Output the [X, Y] coordinate of the center of the cell containing the given text.  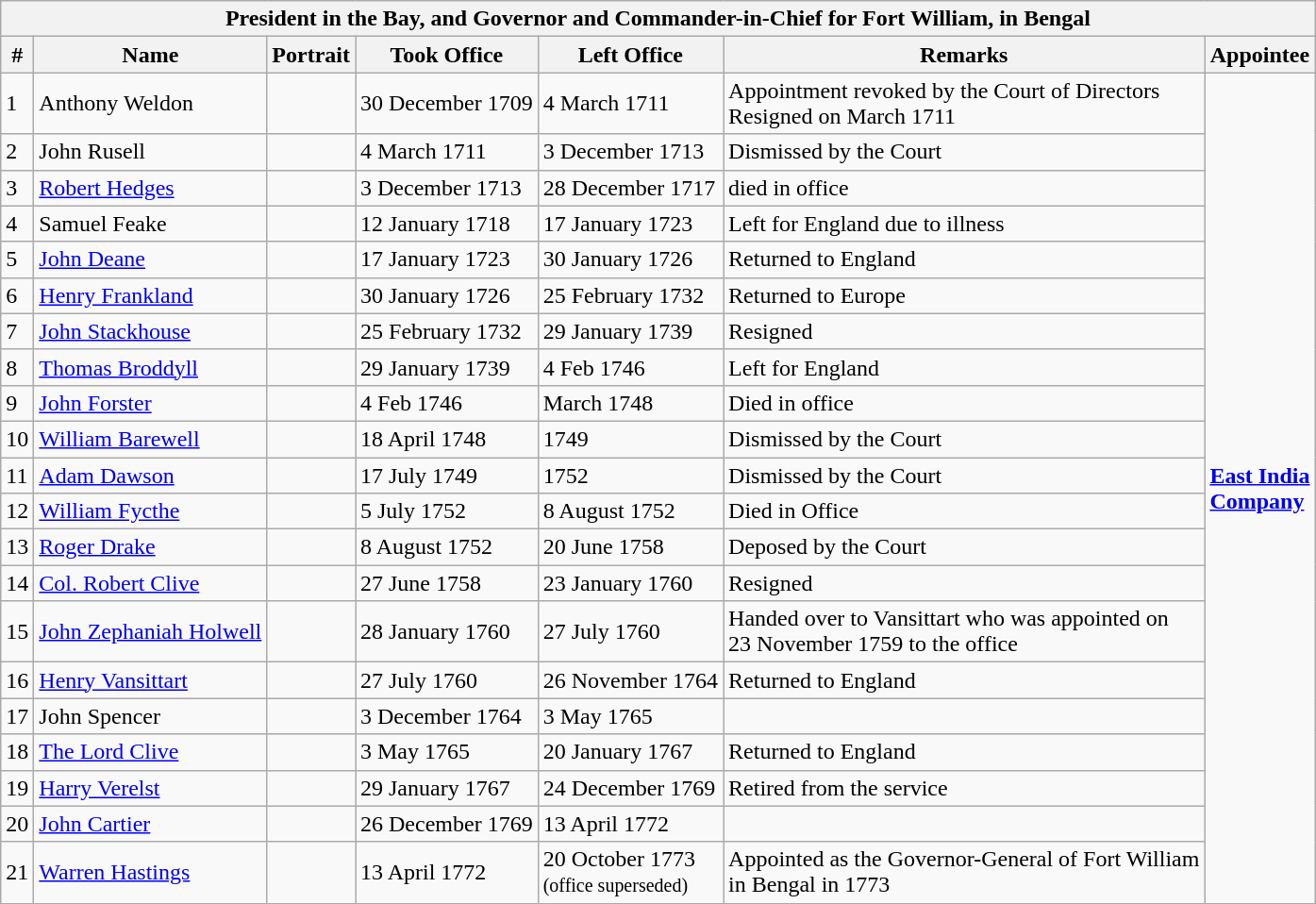
Roger Drake [151, 547]
21 [17, 872]
Handed over to Vansittart who was appointed on23 November 1759 to the office [964, 632]
Died in Office [964, 511]
20 January 1767 [630, 752]
20 October 1773(office superseded) [630, 872]
Retired from the service [964, 788]
Col. Robert Clive [151, 583]
19 [17, 788]
4 [17, 224]
Died in office [964, 403]
17 [17, 716]
26 December 1769 [446, 824]
1752 [630, 475]
Name [151, 55]
John Zephaniah Holwell [151, 632]
26 November 1764 [630, 680]
John Forster [151, 403]
23 January 1760 [630, 583]
Henry Frankland [151, 295]
East IndiaCompany [1260, 488]
13 [17, 547]
Took Office [446, 55]
Appointment revoked by the Court of DirectorsResigned on March 1711 [964, 104]
Left Office [630, 55]
3 [17, 188]
# [17, 55]
Remarks [964, 55]
24 December 1769 [630, 788]
3 December 1764 [446, 716]
16 [17, 680]
1749 [630, 439]
20 [17, 824]
Samuel Feake [151, 224]
Left for England due to illness [964, 224]
29 January 1767 [446, 788]
7 [17, 331]
8 [17, 367]
15 [17, 632]
March 1748 [630, 403]
14 [17, 583]
died in office [964, 188]
18 April 1748 [446, 439]
Left for England [964, 367]
John Spencer [151, 716]
2 [17, 152]
28 January 1760 [446, 632]
Henry Vansittart [151, 680]
Warren Hastings [151, 872]
9 [17, 403]
Harry Verelst [151, 788]
27 June 1758 [446, 583]
Appointee [1260, 55]
11 [17, 475]
John Cartier [151, 824]
6 [17, 295]
12 January 1718 [446, 224]
John Rusell [151, 152]
Returned to Europe [964, 295]
10 [17, 439]
William Fycthe [151, 511]
1 [17, 104]
Appointed as the Governor-General of Fort Williamin Bengal in 1773 [964, 872]
Anthony Weldon [151, 104]
John Stackhouse [151, 331]
28 December 1717 [630, 188]
Robert Hedges [151, 188]
12 [17, 511]
Thomas Broddyll [151, 367]
18 [17, 752]
5 July 1752 [446, 511]
20 June 1758 [630, 547]
President in the Bay, and Governor and Commander-in-Chief for Fort William, in Bengal [658, 19]
17 July 1749 [446, 475]
Adam Dawson [151, 475]
5 [17, 259]
Portrait [311, 55]
30 December 1709 [446, 104]
The Lord Clive [151, 752]
William Barewell [151, 439]
John Deane [151, 259]
Deposed by the Court [964, 547]
